From the cell containing the given text, extract its center point as [X, Y] coordinate. 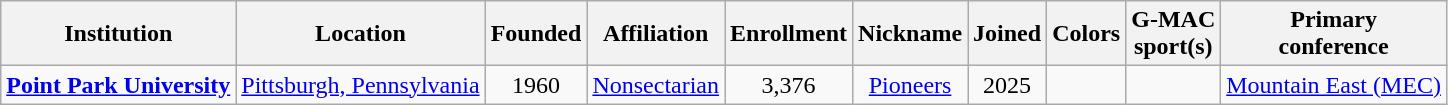
Mountain East (MEC) [1334, 85]
Pioneers [910, 85]
Colors [1086, 34]
Founded [536, 34]
Location [360, 34]
Enrollment [789, 34]
Point Park University [118, 85]
G-MACsport(s) [1174, 34]
Pittsburgh, Pennsylvania [360, 85]
Nonsectarian [656, 85]
Primaryconference [1334, 34]
1960 [536, 85]
3,376 [789, 85]
2025 [1008, 85]
Nickname [910, 34]
Joined [1008, 34]
Institution [118, 34]
Affiliation [656, 34]
